Provide the (x, y) coordinate of the cell's center where the given text is located.  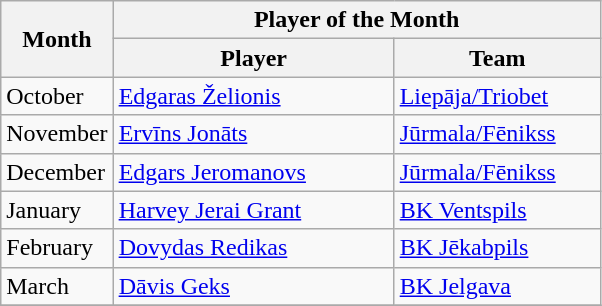
Ervīns Jonāts (254, 134)
February (57, 248)
Liepāja/Triobet (497, 96)
BK Ventspils (497, 210)
October (57, 96)
Dāvis Geks (254, 286)
Edgaras Želionis (254, 96)
BK Jelgava (497, 286)
Player of the Month (356, 20)
Team (497, 58)
Harvey Jerai Grant (254, 210)
January (57, 210)
March (57, 286)
Dovydas Redikas (254, 248)
November (57, 134)
Month (57, 39)
Player (254, 58)
Edgars Jeromanovs (254, 172)
December (57, 172)
BK Jēkabpils (497, 248)
